Find where the given text appears and provide that cell's center as (x, y) coordinate. 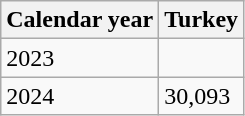
Calendar year (80, 20)
2023 (80, 58)
2024 (80, 96)
Turkey (202, 20)
30,093 (202, 96)
